Search for the cell housing the specified text and yield its [x, y] center coordinate. 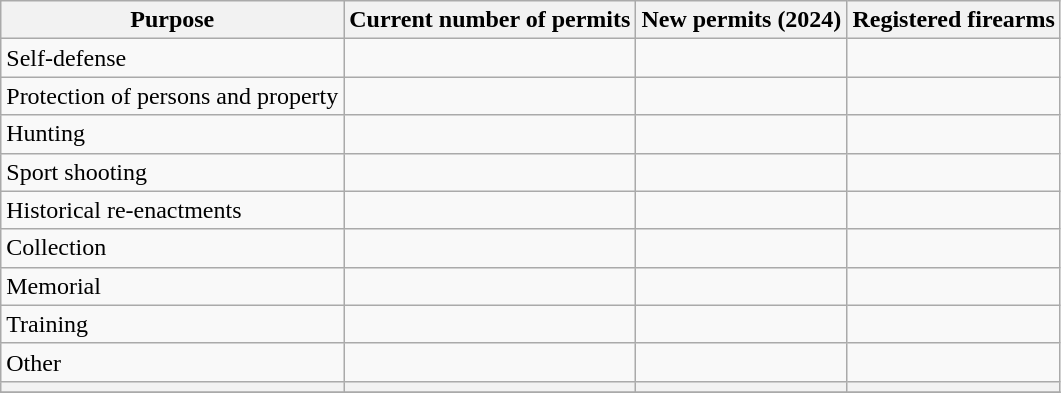
Registered firearms [954, 20]
Other [172, 362]
New permits (2024) [742, 20]
Purpose [172, 20]
Training [172, 324]
Sport shooting [172, 172]
Historical re-enactments [172, 210]
Current number of permits [490, 20]
Collection [172, 248]
Memorial [172, 286]
Hunting [172, 134]
Self-defense [172, 58]
Protection of persons and property [172, 96]
